Find where the given text appears and provide that cell's center as (x, y) coordinate. 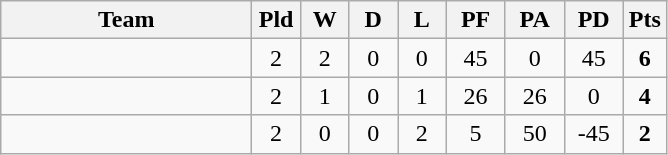
L (422, 20)
-45 (594, 134)
Pts (644, 20)
6 (644, 58)
4 (644, 96)
PA (534, 20)
W (324, 20)
PF (476, 20)
50 (534, 134)
PD (594, 20)
5 (476, 134)
Pld (276, 20)
D (374, 20)
Team (126, 20)
